Return the (X, Y) coordinate for the center point of the cell that contains the specified text.  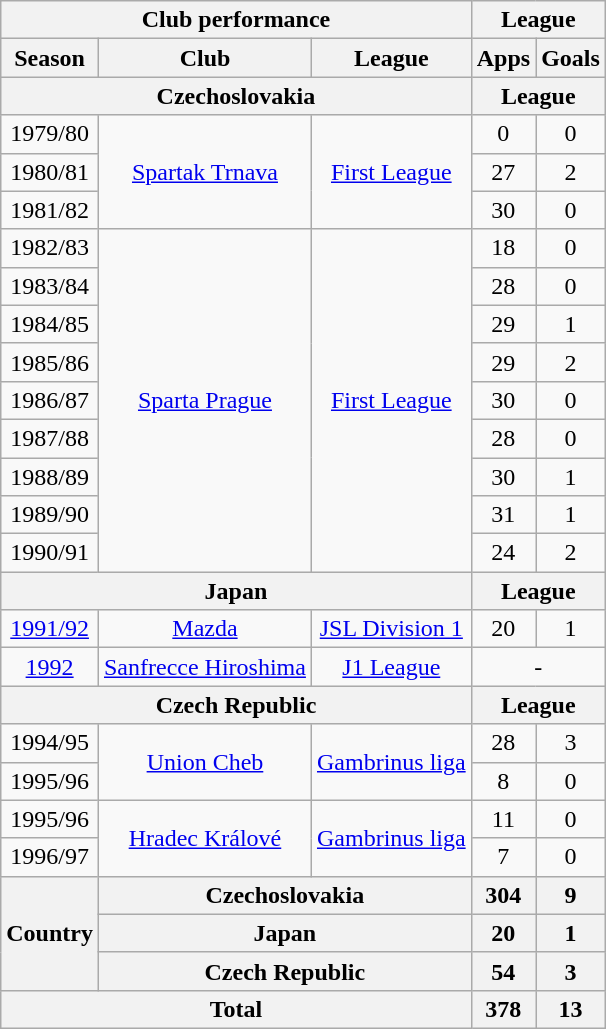
27 (503, 172)
1988/89 (50, 477)
8 (503, 781)
1992 (50, 667)
1981/82 (50, 210)
1986/87 (50, 400)
Union Cheb (204, 762)
31 (503, 515)
Sparta Prague (204, 400)
1990/91 (50, 553)
J1 League (391, 667)
Total (236, 1009)
Hradec Králové (204, 838)
1984/85 (50, 324)
24 (503, 553)
JSL Division 1 (391, 629)
1991/92 (50, 629)
1989/90 (50, 515)
13 (571, 1009)
1996/97 (50, 857)
378 (503, 1009)
1982/83 (50, 248)
Club performance (236, 20)
Spartak Trnava (204, 172)
1987/88 (50, 438)
Apps (503, 58)
- (538, 667)
1979/80 (50, 134)
11 (503, 819)
304 (503, 895)
Goals (571, 58)
Mazda (204, 629)
Season (50, 58)
9 (571, 895)
1994/95 (50, 743)
1985/86 (50, 362)
7 (503, 857)
Club (204, 58)
54 (503, 971)
1980/81 (50, 172)
18 (503, 248)
Country (50, 933)
Sanfrecce Hiroshima (204, 667)
1983/84 (50, 286)
